Provide the [X, Y] coordinate of the cell's center where the given text is located.  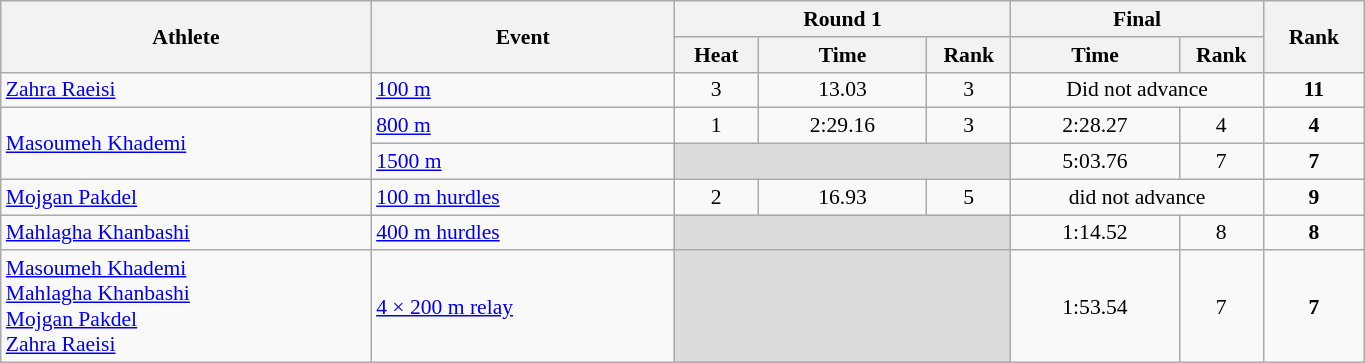
Zahra Raeisi [186, 90]
Event [522, 36]
Round 1 [842, 19]
11 [1314, 90]
1:53.54 [1095, 307]
Athlete [186, 36]
16.93 [842, 197]
800 m [522, 126]
Mahlagha Khanbashi [186, 233]
1 [716, 126]
Masoumeh KhademiMahlagha KhanbashiMojgan PakdelZahra Raeisi [186, 307]
2 [716, 197]
5 [969, 197]
5:03.76 [1095, 162]
Did not advance [1138, 90]
9 [1314, 197]
did not advance [1138, 197]
100 m hurdles [522, 197]
Masoumeh Khademi [186, 144]
2:28.27 [1095, 126]
1:14.52 [1095, 233]
1500 m [522, 162]
4 × 200 m relay [522, 307]
2:29.16 [842, 126]
Heat [716, 55]
13.03 [842, 90]
100 m [522, 90]
Mojgan Pakdel [186, 197]
Final [1138, 19]
400 m hurdles [522, 233]
